Scan for the cell matching the given text and deliver its (x, y) coordinate at center. 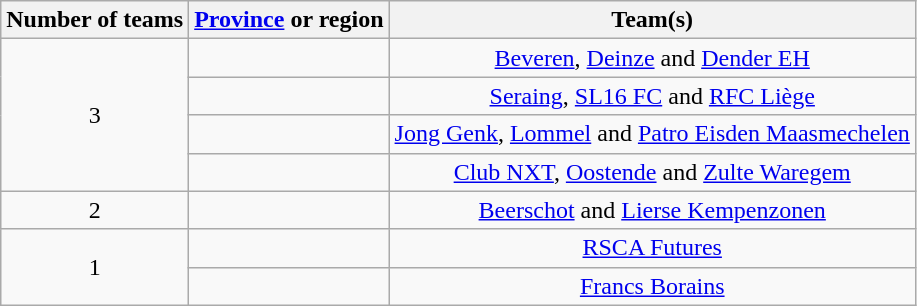
Beerschot and Lierse Kempenzonen (652, 210)
Jong Genk, Lommel and Patro Eisden Maasmechelen (652, 134)
2 (95, 210)
Seraing, SL16 FC and RFC Liège (652, 96)
1 (95, 267)
Team(s) (652, 20)
Beveren, Deinze and Dender EH (652, 58)
3 (95, 115)
RSCA Futures (652, 248)
Club NXT, Oostende and Zulte Waregem (652, 172)
Number of teams (95, 20)
Province or region (289, 20)
Francs Borains (652, 286)
